Find where the given text appears and provide that cell's center as (X, Y) coordinate. 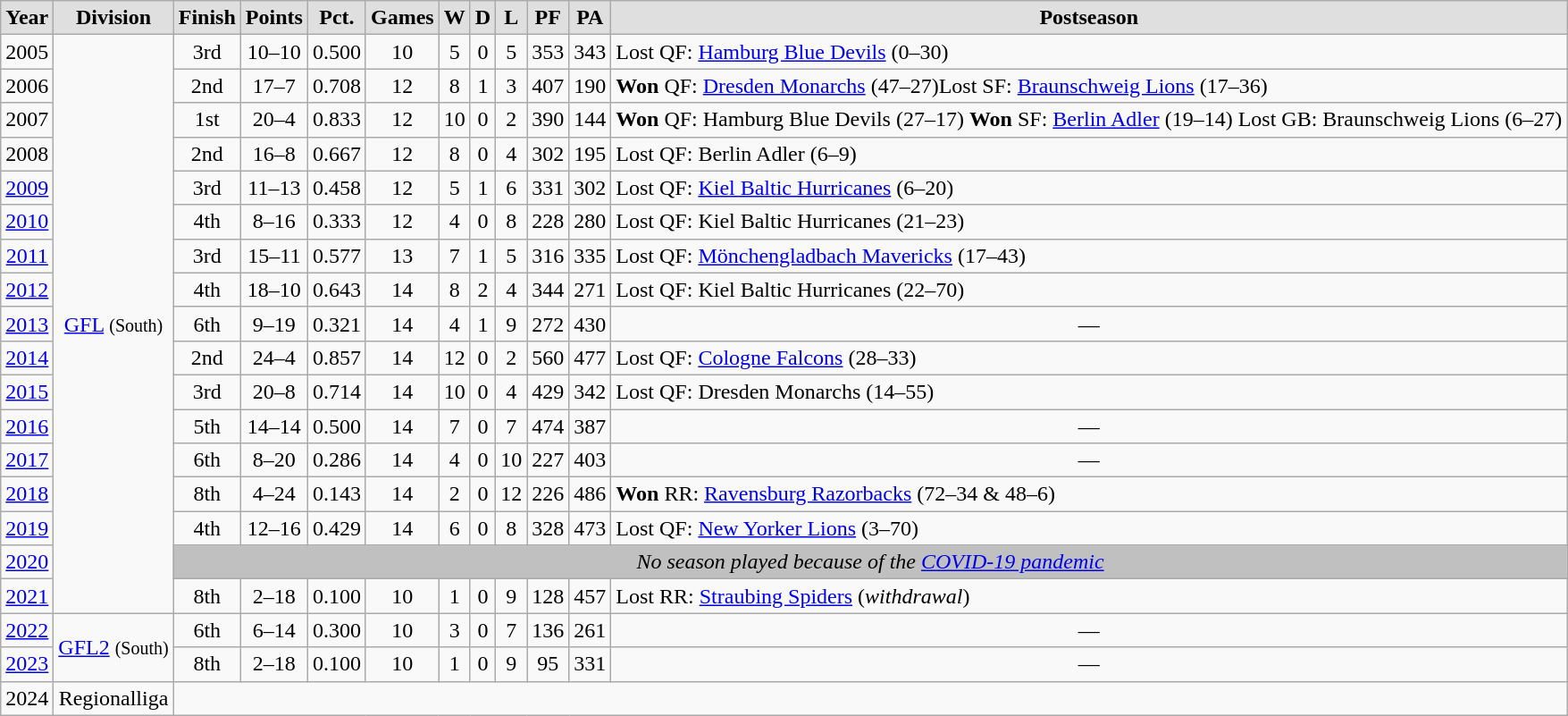
0.429 (336, 528)
16–8 (273, 154)
473 (590, 528)
2019 (27, 528)
2008 (27, 154)
Won RR: Ravensburg Razorbacks (72–34 & 48–6) (1089, 494)
228 (549, 222)
PF (549, 18)
280 (590, 222)
W (454, 18)
429 (549, 392)
0.300 (336, 630)
2022 (27, 630)
0.667 (336, 154)
227 (549, 460)
0.708 (336, 86)
20–4 (273, 120)
GFL2 (South) (113, 647)
457 (590, 596)
18–10 (273, 290)
Lost QF: Dresden Monarchs (14–55) (1089, 392)
Lost QF: Mönchengladbach Mavericks (17–43) (1089, 256)
No season played because of the COVID-19 pandemic (870, 562)
0.286 (336, 460)
2020 (27, 562)
Lost QF: Kiel Baltic Hurricanes (21–23) (1089, 222)
24–4 (273, 358)
0.857 (336, 358)
9–19 (273, 324)
Division (113, 18)
2021 (27, 596)
15–11 (273, 256)
GFL (South) (113, 324)
387 (590, 426)
353 (549, 52)
10–10 (273, 52)
D (482, 18)
2023 (27, 664)
272 (549, 324)
L (511, 18)
Regionalliga (113, 698)
1st (207, 120)
136 (549, 630)
PA (590, 18)
328 (549, 528)
128 (549, 596)
0.458 (336, 188)
474 (549, 426)
Lost QF: New Yorker Lions (3–70) (1089, 528)
Lost QF: Kiel Baltic Hurricanes (22–70) (1089, 290)
0.714 (336, 392)
0.833 (336, 120)
2012 (27, 290)
195 (590, 154)
477 (590, 358)
430 (590, 324)
95 (549, 664)
560 (549, 358)
2007 (27, 120)
316 (549, 256)
Won QF: Dresden Monarchs (47–27)Lost SF: Braunschweig Lions (17–36) (1089, 86)
0.577 (336, 256)
6–14 (273, 630)
Won QF: Hamburg Blue Devils (27–17) Won SF: Berlin Adler (19–14) Lost GB: Braunschweig Lions (6–27) (1089, 120)
390 (549, 120)
335 (590, 256)
403 (590, 460)
2014 (27, 358)
2010 (27, 222)
261 (590, 630)
5th (207, 426)
2006 (27, 86)
Games (402, 18)
0.333 (336, 222)
Lost QF: Kiel Baltic Hurricanes (6–20) (1089, 188)
342 (590, 392)
Lost QF: Berlin Adler (6–9) (1089, 154)
14–14 (273, 426)
17–7 (273, 86)
407 (549, 86)
Lost RR: Straubing Spiders (withdrawal) (1089, 596)
2009 (27, 188)
0.643 (336, 290)
226 (549, 494)
2013 (27, 324)
271 (590, 290)
4–24 (273, 494)
12–16 (273, 528)
Lost QF: Hamburg Blue Devils (0–30) (1089, 52)
2016 (27, 426)
2011 (27, 256)
8–16 (273, 222)
Year (27, 18)
11–13 (273, 188)
2018 (27, 494)
8–20 (273, 460)
Postseason (1089, 18)
Lost QF: Cologne Falcons (28–33) (1089, 358)
2017 (27, 460)
Finish (207, 18)
13 (402, 256)
190 (590, 86)
344 (549, 290)
20–8 (273, 392)
Pct. (336, 18)
486 (590, 494)
2015 (27, 392)
0.321 (336, 324)
343 (590, 52)
0.143 (336, 494)
2005 (27, 52)
Points (273, 18)
2024 (27, 698)
144 (590, 120)
